Scan for the cell matching the given text and deliver its (x, y) coordinate at center. 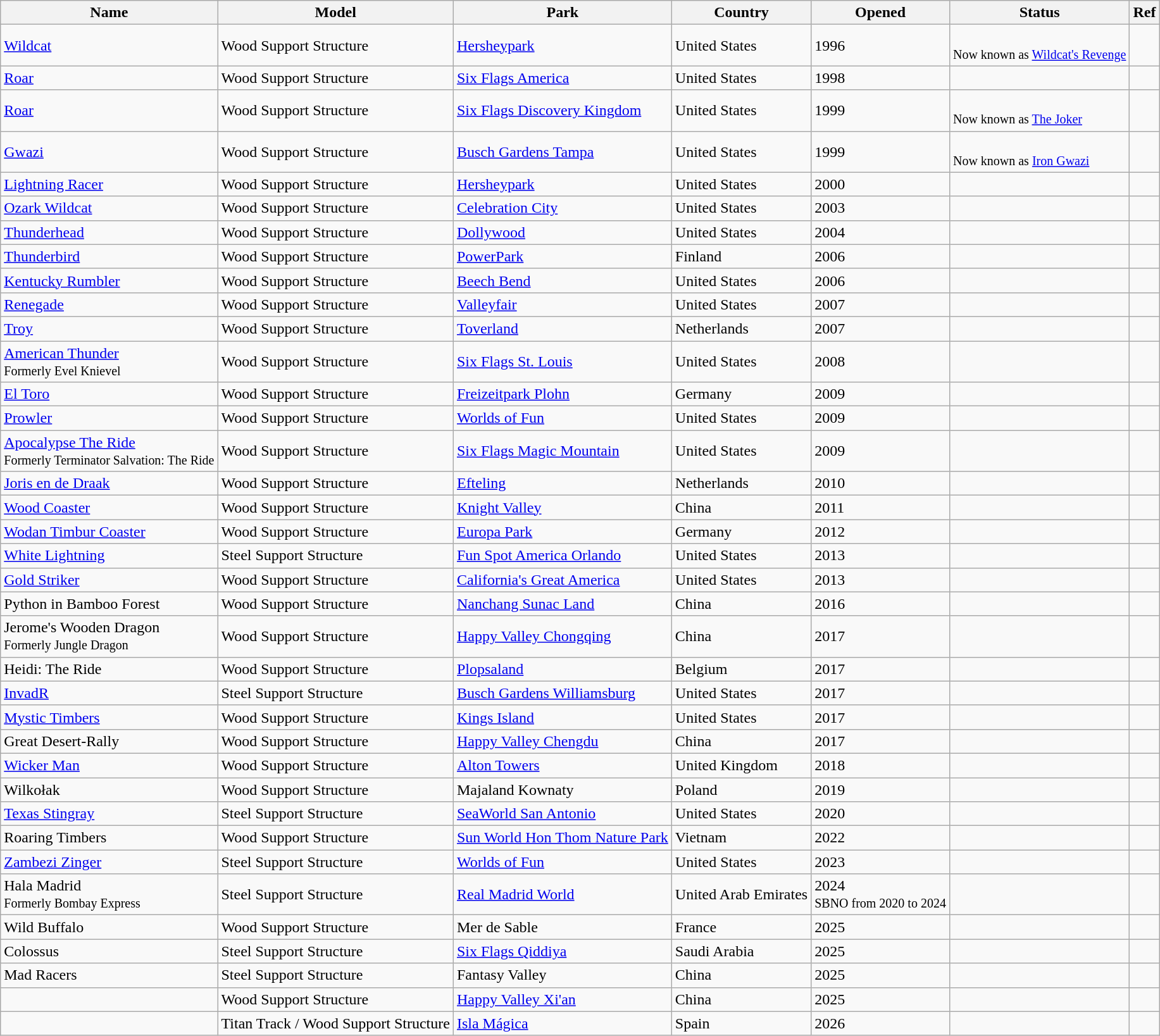
Wood Coaster (109, 508)
Six Flags St. Louis (562, 361)
Wild Buffalo (109, 927)
Happy Valley Xi'an (562, 999)
Majaland Kownaty (562, 789)
2024SBNO from 2020 to 2024 (881, 895)
Wilkołak (109, 789)
Europa Park (562, 532)
Nanchang Sunac Land (562, 604)
Now known as The Joker (1039, 110)
Hala MadridFormerly Bombay Express (109, 895)
Wodan Timbur Coaster (109, 532)
Six Flags America (562, 78)
2022 (881, 838)
2003 (881, 208)
Lightning Racer (109, 184)
Celebration City (562, 208)
1998 (881, 78)
El Toro (109, 394)
PowerPark (562, 256)
Fantasy Valley (562, 975)
Finland (741, 256)
2016 (881, 604)
Now known as Iron Gwazi (1039, 152)
Gwazi (109, 152)
Efteling (562, 484)
Roaring Timbers (109, 838)
2008 (881, 361)
California's Great America (562, 580)
Heidi: The Ride (109, 669)
Toverland (562, 328)
2011 (881, 508)
Mer de Sable (562, 927)
Kings Island (562, 717)
Kentucky Rumbler (109, 280)
Jerome's Wooden DragonFormerly Jungle Dragon (109, 637)
Park (562, 13)
2012 (881, 532)
Mystic Timbers (109, 717)
Six Flags Qiddiya (562, 951)
White Lightning (109, 556)
Sun World Hon Thom Nature Park (562, 838)
Wicker Man (109, 765)
Beech Bend (562, 280)
2020 (881, 814)
Ref (1144, 13)
2004 (881, 232)
Knight Valley (562, 508)
Renegade (109, 304)
Country (741, 13)
InvadR (109, 693)
Colossus (109, 951)
Valleyfair (562, 304)
2019 (881, 789)
Prowler (109, 418)
Thunderbird (109, 256)
Now known as Wildcat's Revenge (1039, 46)
Busch Gardens Williamsburg (562, 693)
Isla Mágica (562, 1023)
Zambezi Zinger (109, 862)
Dollywood (562, 232)
Happy Valley Chengdu (562, 741)
2010 (881, 484)
Status (1039, 13)
Six Flags Magic Mountain (562, 451)
Poland (741, 789)
United Arab Emirates (741, 895)
Python in Bamboo Forest (109, 604)
2023 (881, 862)
Busch Gardens Tampa (562, 152)
Apocalypse The RideFormerly Terminator Salvation: The Ride (109, 451)
Real Madrid World (562, 895)
2018 (881, 765)
Thunderhead (109, 232)
Fun Spot America Orlando (562, 556)
1996 (881, 46)
Belgium (741, 669)
Vietnam (741, 838)
Saudi Arabia (741, 951)
Plopsaland (562, 669)
Happy Valley Chongqing (562, 637)
Opened (881, 13)
SeaWorld San Antonio (562, 814)
American ThunderFormerly Evel Knievel (109, 361)
Wildcat (109, 46)
United Kingdom (741, 765)
Name (109, 13)
Troy (109, 328)
France (741, 927)
Joris en de Draak (109, 484)
2000 (881, 184)
2026 (881, 1023)
Titan Track / Wood Support Structure (335, 1023)
Freizeitpark Plohn (562, 394)
Great Desert-Rally (109, 741)
Texas Stingray (109, 814)
Alton Towers (562, 765)
Ozark Wildcat (109, 208)
Model (335, 13)
Six Flags Discovery Kingdom (562, 110)
Gold Striker (109, 580)
Spain (741, 1023)
Mad Racers (109, 975)
